Locate the cell with the specified text and output its (X, Y) center coordinate. 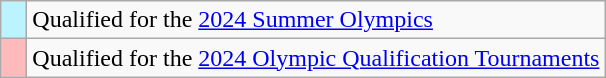
Qualified for the 2024 Olympic Qualification Tournaments (316, 58)
Qualified for the 2024 Summer Olympics (316, 20)
